Extract the (x, y) coordinate from the center of the cell holding the provided text.  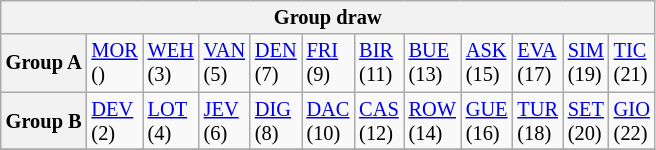
GIO (22) (632, 121)
WEH (3) (171, 63)
EVA (17) (537, 63)
LOT (4) (171, 121)
VAN (5) (224, 63)
DIG (8) (276, 121)
DEV (2) (115, 121)
GUE (16) (487, 121)
TUR (18) (537, 121)
SET (20) (586, 121)
Group draw (328, 17)
TIC (21) (632, 63)
Group A (44, 63)
CAS (12) (378, 121)
SIM (19) (586, 63)
ROW (14) (432, 121)
JEV (6) (224, 121)
DAC (10) (328, 121)
BIR (11) (378, 63)
DEN (7) (276, 63)
ASK (15) (487, 63)
Group B (44, 121)
BUE (13) (432, 63)
MOR () (115, 63)
FRI (9) (328, 63)
